Detect which cell encompasses the target text, then output its (x, y) center coordinate. 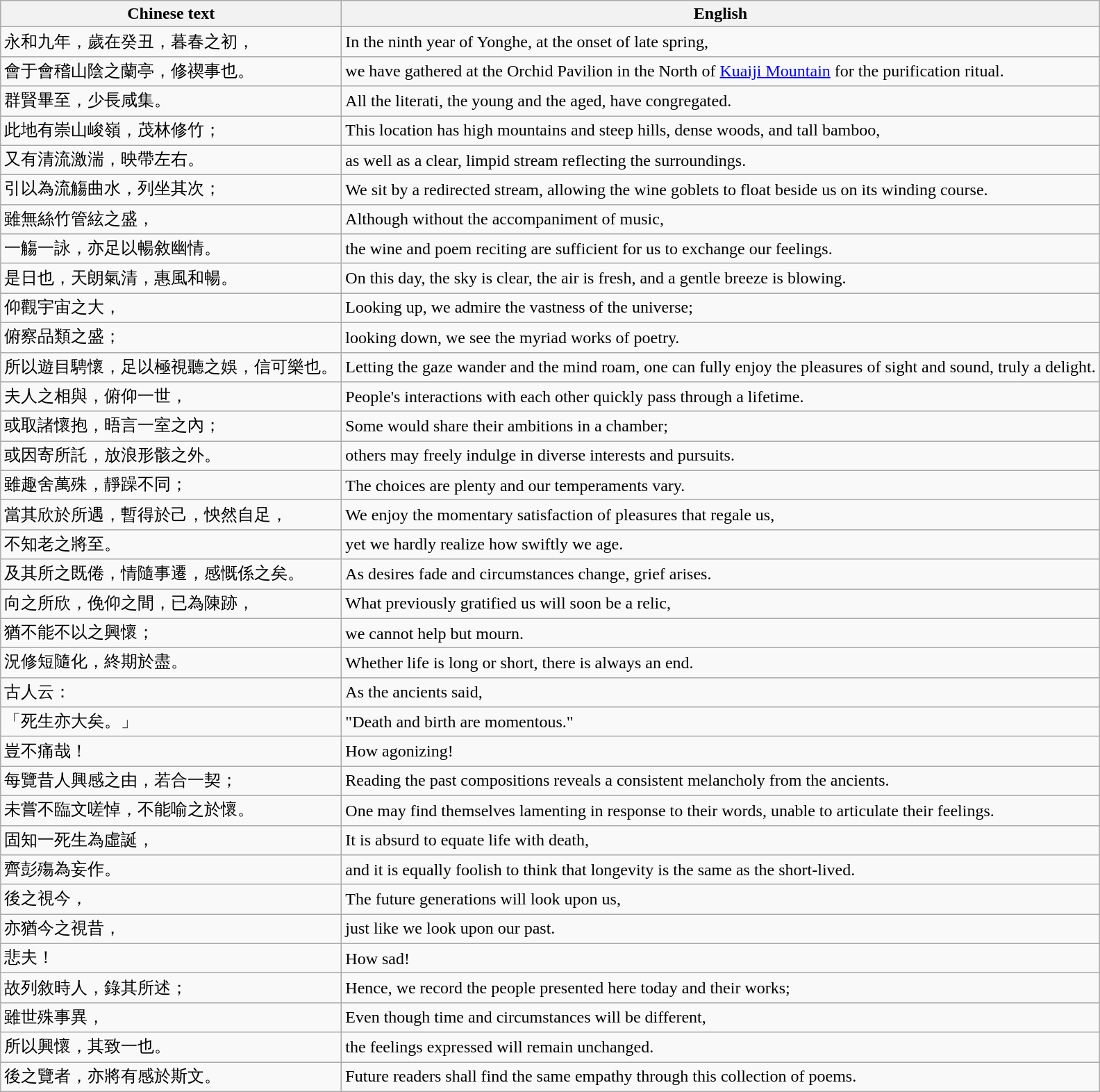
古人云： (171, 692)
Even though time and circumstances will be different, (721, 1017)
Looking up, we admire the vastness of the universe; (721, 308)
齊彭殤為妄作。 (171, 870)
People's interactions with each other quickly pass through a lifetime. (721, 397)
Reading the past compositions reveals a consistent melancholy from the ancients. (721, 781)
猶不能不以之興懷； (171, 634)
we cannot help but mourn. (721, 634)
we have gathered at the Orchid Pavilion in the North of Kuaiji Mountain for the purification ritual. (721, 71)
Although without the accompaniment of music, (721, 220)
豈不痛哉！ (171, 752)
或因寄所託，放浪形骸之外。 (171, 456)
English (721, 14)
固知一死生為虛誕， (171, 841)
雖趣舍萬殊，靜躁不同； (171, 485)
後之覽者，亦將有感於斯文。 (171, 1077)
As desires fade and circumstances change, grief arises. (721, 574)
俯察品類之盛； (171, 338)
The choices are plenty and our temperaments vary. (721, 485)
後之視今， (171, 899)
Hence, we record the people presented here today and their works; (721, 988)
Letting the gaze wander and the mind roam, one can fully enjoy the pleasures of sight and sound, truly a delight. (721, 367)
況修短隨化，終期於盡。 (171, 663)
How agonizing! (721, 752)
Some would share their ambitions in a chamber; (721, 427)
或取諸懷抱，晤言一室之內； (171, 427)
and it is equally foolish to think that longevity is the same as the short-lived. (721, 870)
一觴一詠，亦足以暢敘幽情。 (171, 249)
As the ancients said, (721, 692)
the feelings expressed will remain unchanged. (721, 1048)
What previously gratified us will soon be a relic, (721, 604)
Whether life is long or short, there is always an end. (721, 663)
所以興懷，其致一也。 (171, 1048)
In the ninth year of Yonghe, at the onset of late spring, (721, 42)
又有清流激湍，映帶左右。 (171, 160)
悲夫！ (171, 959)
One may find themselves lamenting in response to their words, unable to articulate their feelings. (721, 810)
How sad! (721, 959)
雖無絲竹管絃之盛， (171, 220)
故列敘時人，錄其所述； (171, 988)
未嘗不臨文嗟悼，不能喻之於懷。 (171, 810)
We enjoy the momentary satisfaction of pleasures that regale us, (721, 515)
不知老之將至。 (171, 545)
Chinese text (171, 14)
向之所欣，俛仰之間，已為陳跡， (171, 604)
及其所之既倦，情隨事遷，感慨係之矣。 (171, 574)
每覽昔人興感之由，若合一契； (171, 781)
引以為流觴曲水，列坐其次； (171, 190)
仰觀宇宙之大， (171, 308)
the wine and poem reciting are sufficient for us to exchange our feelings. (721, 249)
just like we look upon our past. (721, 929)
所以遊目騁懷，足以極視聽之娛，信可樂也。 (171, 367)
On this day, the sky is clear, the air is fresh, and a gentle breeze is blowing. (721, 278)
All the literati, the young and the aged, have congregated. (721, 101)
looking down, we see the myriad works of poetry. (721, 338)
當其欣於所遇，暫得於己，怏然自足， (171, 515)
"Death and birth are momentous." (721, 722)
It is absurd to equate life with death, (721, 841)
亦猶今之視昔， (171, 929)
是日也，天朗氣清，惠風和暢。 (171, 278)
We sit by a redirected stream, allowing the wine goblets to float beside us on its winding course. (721, 190)
others may freely indulge in diverse interests and pursuits. (721, 456)
群賢畢至，少長咸集。 (171, 101)
雖世殊事異， (171, 1017)
Future readers shall find the same empathy through this collection of poems. (721, 1077)
This location has high mountains and steep hills, dense woods, and tall bamboo, (721, 131)
夫人之相與，俯仰一世， (171, 397)
會于會稽山陰之蘭亭，修禊事也。 (171, 71)
as well as a clear, limpid stream reflecting the surroundings. (721, 160)
The future generations will look upon us, (721, 899)
「死生亦大矣。」 (171, 722)
yet we hardly realize how swiftly we age. (721, 545)
此地有崇山峻嶺，茂林修竹； (171, 131)
永和九年，歲在癸丑，暮春之初， (171, 42)
